Return the [x, y] coordinate for the center point of the cell that contains the specified text.  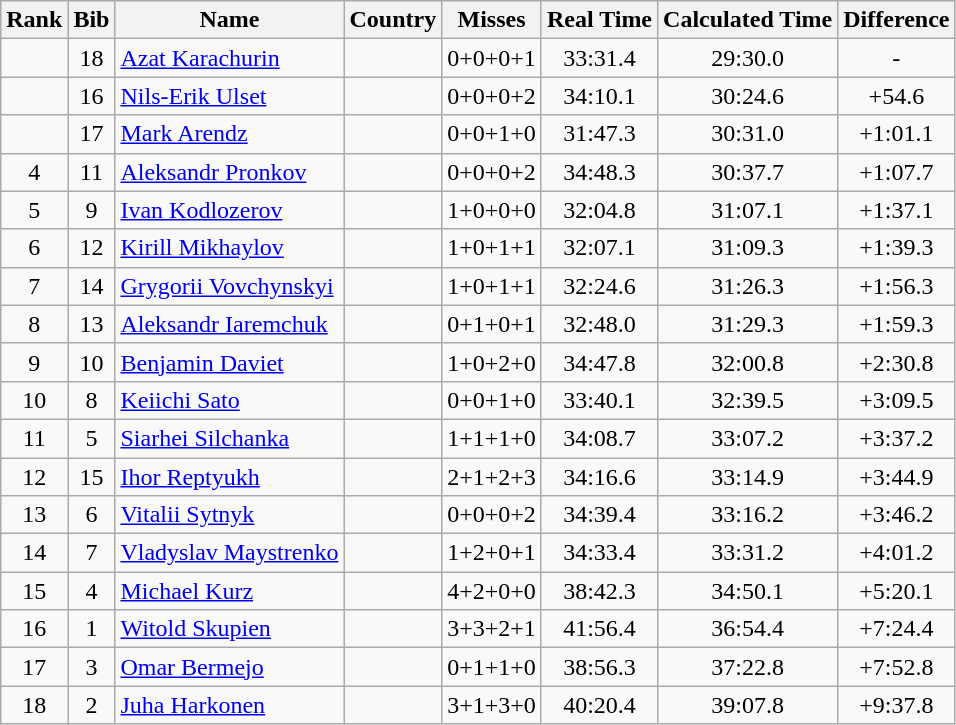
32:04.8 [599, 210]
31:47.3 [599, 134]
30:37.7 [748, 172]
Real Time [599, 20]
33:14.9 [748, 477]
0+0+0+1 [492, 58]
0+1+1+0 [492, 667]
31:07.1 [748, 210]
Ivan Kodlozerov [230, 210]
+9:37.8 [896, 705]
39:07.8 [748, 705]
33:31.2 [748, 553]
4+2+0+0 [492, 591]
+1:01.1 [896, 134]
Ihor Reptyukh [230, 477]
32:00.8 [748, 362]
3 [92, 667]
0+1+0+1 [492, 324]
Kirill Mikhaylov [230, 248]
Vitalii Sytnyk [230, 515]
Country [393, 20]
+7:24.4 [896, 629]
Nils-Erik Ulset [230, 96]
Juha Harkonen [230, 705]
- [896, 58]
Mark Arendz [230, 134]
Siarhei Silchanka [230, 438]
1 [92, 629]
32:24.6 [599, 286]
Grygorii Vovchynskyi [230, 286]
34:16.6 [599, 477]
+54.6 [896, 96]
Misses [492, 20]
2 [92, 705]
+3:46.2 [896, 515]
41:56.4 [599, 629]
Omar Bermejo [230, 667]
40:20.4 [599, 705]
3+1+3+0 [492, 705]
+3:09.5 [896, 400]
34:50.1 [748, 591]
1+1+1+0 [492, 438]
Bib [92, 20]
34:08.7 [599, 438]
Name [230, 20]
Michael Kurz [230, 591]
Difference [896, 20]
2+1+2+3 [492, 477]
32:07.1 [599, 248]
Aleksandr Pronkov [230, 172]
1+0+0+0 [492, 210]
32:48.0 [599, 324]
+1:07.7 [896, 172]
34:47.8 [599, 362]
+4:01.2 [896, 553]
31:26.3 [748, 286]
34:39.4 [599, 515]
1+0+2+0 [492, 362]
+1:37.1 [896, 210]
34:48.3 [599, 172]
+3:44.9 [896, 477]
+1:56.3 [896, 286]
33:31.4 [599, 58]
36:54.4 [748, 629]
30:31.0 [748, 134]
32:39.5 [748, 400]
33:40.1 [599, 400]
+3:37.2 [896, 438]
38:56.3 [599, 667]
+1:39.3 [896, 248]
Aleksandr Iaremchuk [230, 324]
29:30.0 [748, 58]
33:16.2 [748, 515]
+1:59.3 [896, 324]
37:22.8 [748, 667]
3+3+2+1 [492, 629]
30:24.6 [748, 96]
+7:52.8 [896, 667]
31:29.3 [748, 324]
+5:20.1 [896, 591]
1+2+0+1 [492, 553]
31:09.3 [748, 248]
34:10.1 [599, 96]
Rank [34, 20]
Benjamin Daviet [230, 362]
34:33.4 [599, 553]
38:42.3 [599, 591]
Keiichi Sato [230, 400]
33:07.2 [748, 438]
Azat Karachurin [230, 58]
Witold Skupien [230, 629]
Vladyslav Maystrenko [230, 553]
Calculated Time [748, 20]
+2:30.8 [896, 362]
